Identify which cell holds the provided text, then report its (X, Y) central coordinate. 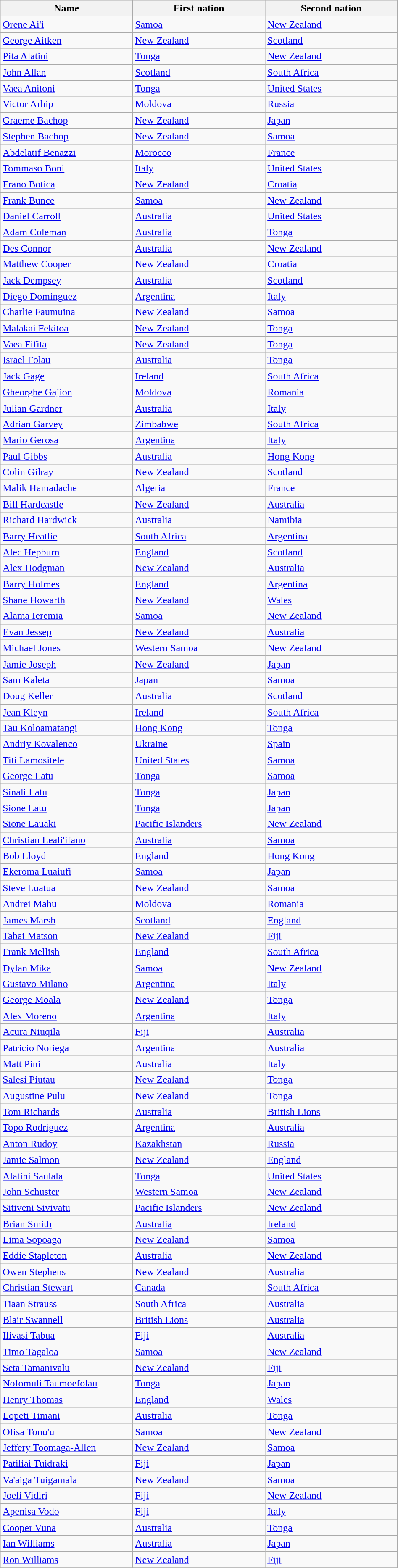
Malik Hamadache (66, 488)
Patricio Noriega (66, 1048)
Steve Luatua (66, 888)
Andrei Mahu (66, 904)
Bob Lloyd (66, 856)
Kazakhstan (199, 1144)
Abdelatif Benazzi (66, 152)
Algeria (199, 488)
George Aitken (66, 40)
Michael Jones (66, 648)
Timo Tagaloa (66, 1352)
Joeli Vidiri (66, 1496)
Alex Hodgman (66, 568)
Victor Arhip (66, 104)
Patiliai Tuidraki (66, 1463)
Stephen Bachop (66, 136)
Orene Ai'i (66, 24)
Christian Leali'ifano (66, 840)
Sione Lauaki (66, 824)
Ekeroma Luaiufi (66, 872)
Titi Lamositele (66, 760)
Daniel Carroll (66, 216)
Matthew Cooper (66, 264)
Name (66, 8)
Ofisa Tonu'u (66, 1431)
Charlie Faumuina (66, 312)
Bill Hardcastle (66, 504)
Gheorghe Gajion (66, 392)
Evan Jessep (66, 632)
Blair Swannell (66, 1320)
Spain (331, 744)
Nofomuli Taumoefolau (66, 1384)
Frank Bunce (66, 200)
Alatini Saulala (66, 1176)
Pita Alatini (66, 56)
Canada (199, 1288)
Acura Niuqila (66, 1032)
Israel Folau (66, 360)
Ian Williams (66, 1544)
Owen Stephens (66, 1272)
Barry Heatlie (66, 536)
Henry Thomas (66, 1400)
John Schuster (66, 1192)
Tau Koloamatangi (66, 728)
Sione Latu (66, 808)
John Allan (66, 72)
Apenisa Vodo (66, 1512)
Vaea Fifita (66, 344)
Jack Gage (66, 376)
Diego Dominguez (66, 296)
Va'aiga Tuigamala (66, 1479)
Brian Smith (66, 1224)
Shane Howarth (66, 600)
Alex Moreno (66, 1016)
Anton Rudoy (66, 1144)
Morocco (199, 152)
James Marsh (66, 920)
Second nation (331, 8)
Salesi Piutau (66, 1080)
Sitiveni Sivivatu (66, 1208)
Adam Coleman (66, 232)
Alama Ieremia (66, 616)
Tabai Matson (66, 936)
Lopeti Timani (66, 1415)
Sinali Latu (66, 792)
Tom Richards (66, 1112)
George Moala (66, 1000)
Gustavo Milano (66, 984)
Jamie Joseph (66, 664)
Namibia (331, 520)
Eddie Stapleton (66, 1256)
Mario Gerosa (66, 440)
Vaea Anitoni (66, 88)
Paul Gibbs (66, 456)
Tommaso Boni (66, 168)
Adrian Garvey (66, 424)
Zimbabwe (199, 424)
Jean Kleyn (66, 712)
Jamie Salmon (66, 1160)
First nation (199, 8)
Christian Stewart (66, 1288)
Richard Hardwick (66, 520)
Sam Kaleta (66, 680)
Graeme Bachop (66, 120)
Dylan Mika (66, 968)
Jeffery Toomaga-Allen (66, 1447)
Ron Williams (66, 1560)
Augustine Pulu (66, 1096)
Ilivasi Tabua (66, 1336)
Malakai Fekitoa (66, 328)
Jack Dempsey (66, 280)
Matt Pini (66, 1064)
Alec Hepburn (66, 552)
Ukraine (199, 744)
Doug Keller (66, 696)
George Latu (66, 776)
Cooper Vuna (66, 1528)
Seta Tamanivalu (66, 1368)
Andriy Kovalenco (66, 744)
Colin Gilray (66, 472)
Topo Rodriguez (66, 1128)
Julian Gardner (66, 408)
Tiaan Strauss (66, 1304)
Barry Holmes (66, 584)
Lima Sopoaga (66, 1240)
Des Connor (66, 248)
Frano Botica (66, 184)
Frank Mellish (66, 952)
